Locate the cell with the specified text and output its [X, Y] center coordinate. 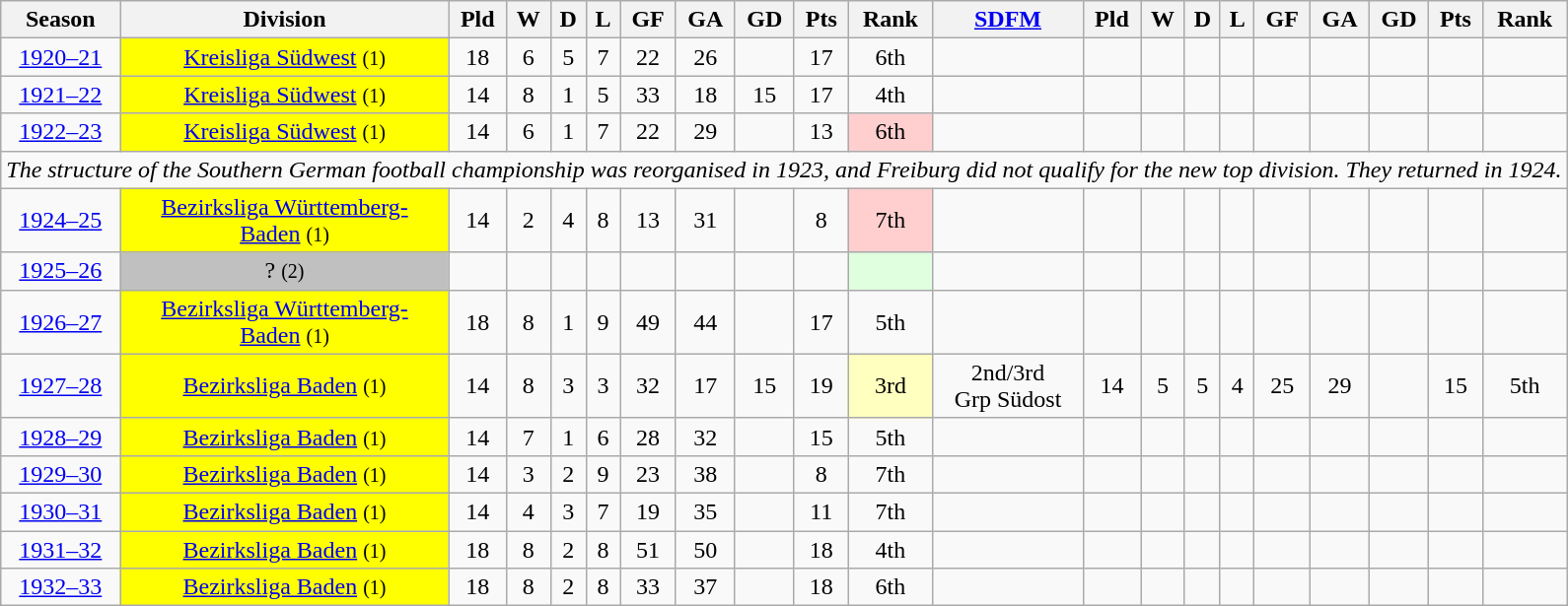
38 [705, 474]
1924–25 [61, 221]
? (2) [284, 271]
51 [649, 549]
49 [649, 321]
Division [284, 20]
1921–22 [61, 95]
1932–33 [61, 587]
1927–28 [61, 386]
25 [1282, 386]
1920–21 [61, 57]
26 [705, 57]
31 [705, 221]
28 [649, 437]
23 [649, 474]
50 [705, 549]
35 [705, 511]
1925–26 [61, 271]
37 [705, 587]
1931–32 [61, 549]
44 [705, 321]
Season [61, 20]
SDFM [1008, 20]
1930–31 [61, 511]
3rd [891, 386]
1929–30 [61, 474]
1926–27 [61, 321]
11 [820, 511]
1928–29 [61, 437]
2nd/3rdGrp Südost [1008, 386]
1922–23 [61, 132]
